Detect which cell encompasses the target text, then output its (x, y) center coordinate. 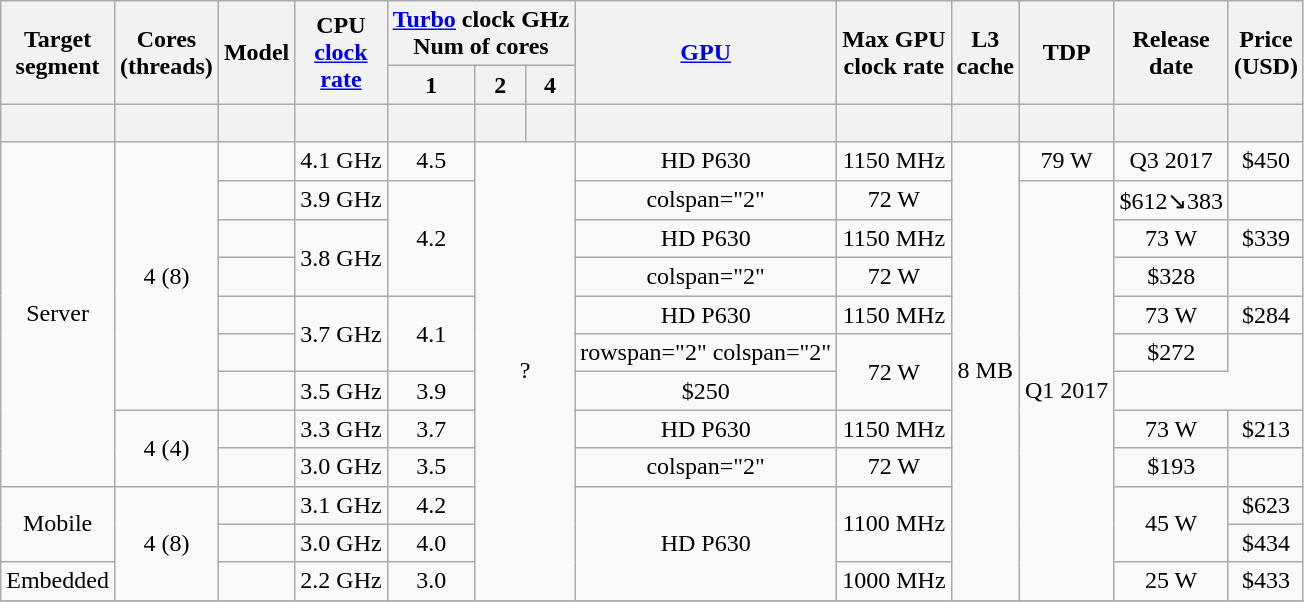
$612↘383 (1172, 200)
GPU (706, 52)
$339 (1266, 239)
CPUclockrate (341, 52)
Embedded (58, 581)
79 W (1066, 161)
Server (58, 314)
L3cache (985, 52)
$284 (1266, 315)
2.2 GHz (341, 581)
Price(USD) (1266, 52)
Model (256, 52)
1100 MHz (894, 524)
3.5 GHz (341, 391)
3.9 GHz (341, 200)
Q3 2017 (1172, 161)
4 (550, 85)
3.3 GHz (341, 429)
3.8 GHz (341, 258)
$434 (1266, 543)
rowspan="2" colspan="2" (706, 353)
4.0 (431, 543)
4.5 (431, 161)
? (524, 371)
8 MB (985, 371)
3.7 GHz (341, 334)
$272 (1172, 353)
TDP (1066, 52)
3.1 GHz (341, 505)
Target segment (58, 52)
$328 (1172, 277)
3.0 (431, 581)
Mobile (58, 524)
$450 (1266, 161)
25 W (1172, 581)
Turbo clock GHzNum of cores (481, 34)
$193 (1172, 467)
$623 (1266, 505)
45 W (1172, 524)
1 (431, 85)
Q1 2017 (1066, 390)
Cores(threads) (166, 52)
4.1 (431, 334)
3.9 (431, 391)
$250 (706, 391)
4.1 GHz (341, 161)
$213 (1266, 429)
4 (4) (166, 448)
Releasedate (1172, 52)
1000 MHz (894, 581)
Max GPUclock rate (894, 52)
$433 (1266, 581)
2 (500, 85)
3.5 (431, 467)
3.7 (431, 429)
